Locate the cell with the specified text and output its [X, Y] center coordinate. 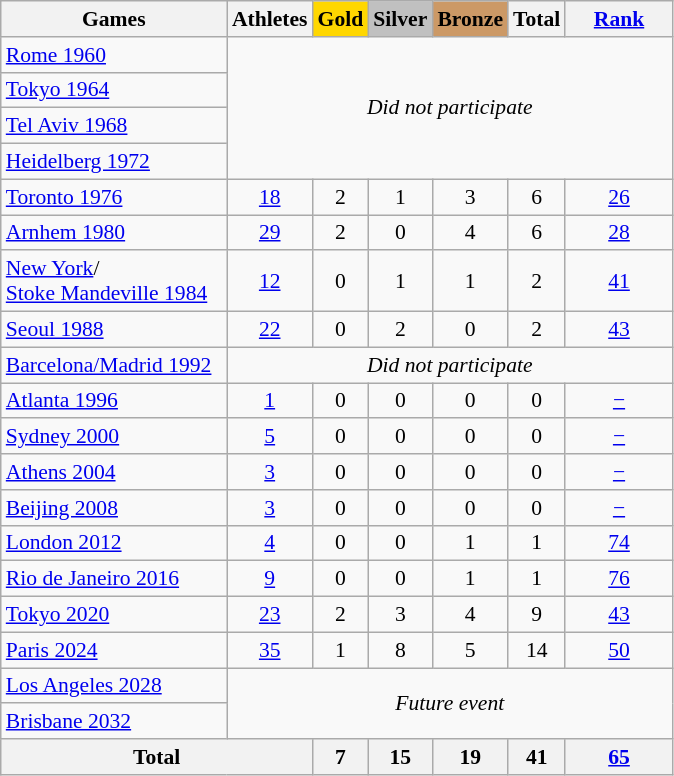
28 [618, 233]
Athens 2004 [114, 472]
Paris 2024 [114, 650]
Tokyo 2020 [114, 615]
Beijing 2008 [114, 508]
Sydney 2000 [114, 437]
Seoul 1988 [114, 330]
Tokyo 1964 [114, 90]
Future event [450, 704]
19 [470, 757]
Arnhem 1980 [114, 233]
50 [618, 650]
76 [618, 579]
18 [270, 197]
Gold [341, 19]
23 [270, 615]
74 [618, 543]
Toronto 1976 [114, 197]
Los Angeles 2028 [114, 686]
Rio de Janeiro 2016 [114, 579]
London 2012 [114, 543]
Heidelberg 1972 [114, 162]
26 [618, 197]
8 [400, 650]
Bronze [470, 19]
12 [270, 282]
Brisbane 2032 [114, 722]
15 [400, 757]
29 [270, 233]
Games [114, 19]
Tel Aviv 1968 [114, 126]
65 [618, 757]
Rome 1960 [114, 55]
New York/ Stoke Mandeville 1984 [114, 282]
22 [270, 330]
Athletes [270, 19]
Barcelona/Madrid 1992 [114, 365]
7 [341, 757]
14 [536, 650]
Atlanta 1996 [114, 401]
Silver [400, 19]
35 [270, 650]
Rank [618, 19]
